Detect which cell encompasses the target text, then output its (x, y) center coordinate. 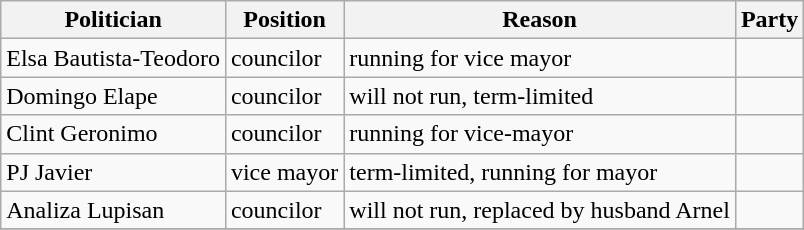
Domingo Elape (114, 96)
vice mayor (284, 172)
Position (284, 20)
term-limited, running for mayor (540, 172)
Clint Geronimo (114, 134)
Party (769, 20)
Politician (114, 20)
PJ Javier (114, 172)
Analiza Lupisan (114, 210)
running for vice-mayor (540, 134)
running for vice mayor (540, 58)
will not run, term-limited (540, 96)
Elsa Bautista-Teodoro (114, 58)
will not run, replaced by husband Arnel (540, 210)
Reason (540, 20)
